Return [x, y] of the center of cell containing provided text 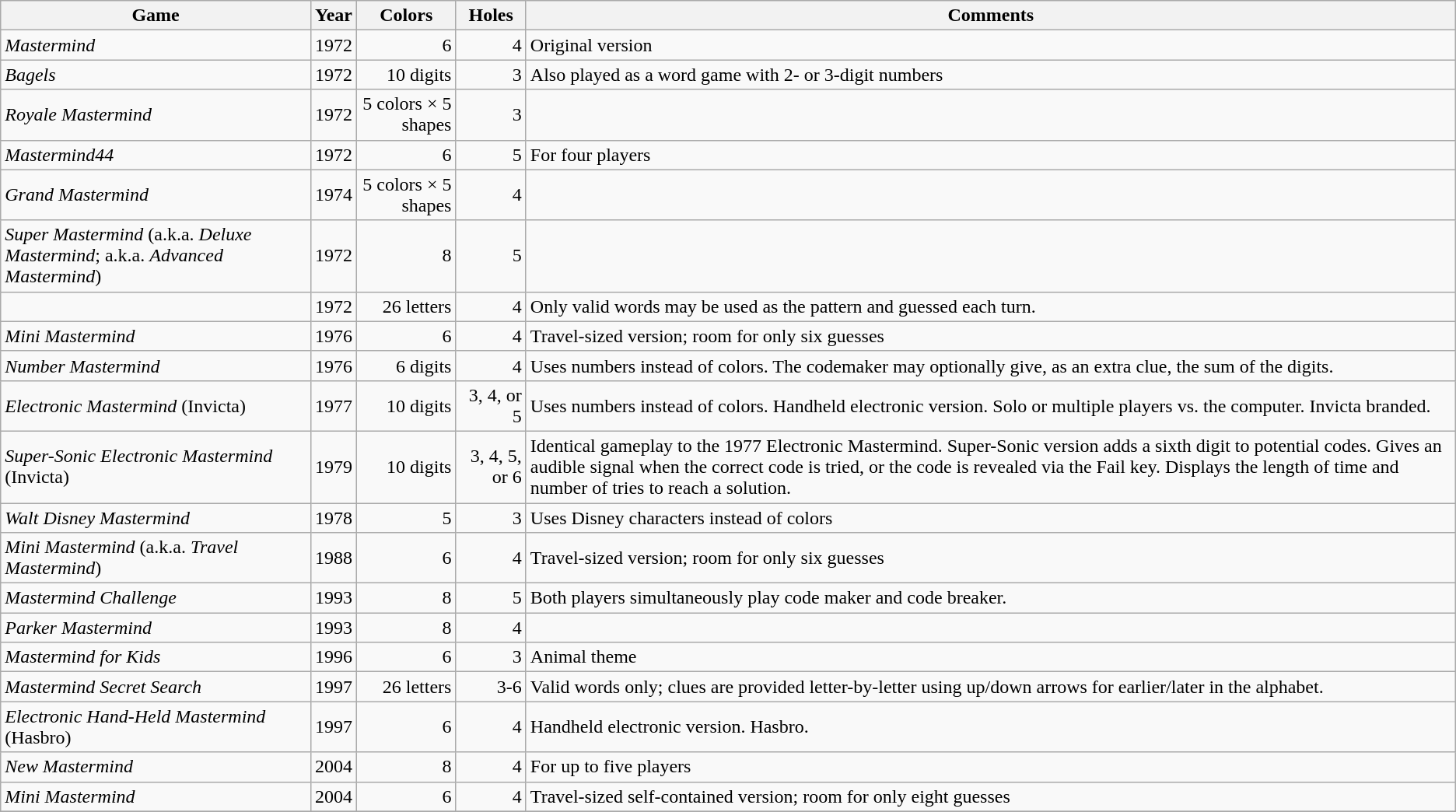
Mastermind44 [156, 155]
Parker Mastermind [156, 628]
1978 [333, 517]
1979 [333, 467]
Game [156, 16]
Mastermind Secret Search [156, 687]
Bagels [156, 75]
Royale Mastermind [156, 115]
For four players [991, 155]
Both players simultaneously play code maker and code breaker. [991, 598]
Mastermind for Kids [156, 657]
Grand Mastermind [156, 194]
Comments [991, 16]
Mastermind Challenge [156, 598]
Holes [491, 16]
Electronic Hand-Held Mastermind (Hasbro) [156, 726]
Year [333, 16]
Mastermind [156, 45]
Uses numbers instead of colors. Handheld electronic version. Solo or multiple players vs. the computer. Invicta branded. [991, 406]
Mini Mastermind (a.k.a. Travel Mastermind) [156, 558]
Handheld electronic version. Hasbro. [991, 726]
Travel-sized self-contained version; room for only eight guesses [991, 796]
Number Mastermind [156, 366]
For up to five players [991, 767]
Super Mastermind (a.k.a. Deluxe Mastermind; a.k.a. Advanced Mastermind) [156, 256]
Valid words only; clues are provided letter-by-letter using up/down arrows for earlier/later in the alphabet. [991, 687]
1974 [333, 194]
1988 [333, 558]
6 digits [406, 366]
3, 4, or 5 [491, 406]
Animal theme [991, 657]
3-6 [491, 687]
Colors [406, 16]
Only valid words may be used as the pattern and guessed each turn. [991, 306]
Original version [991, 45]
New Mastermind [156, 767]
Electronic Mastermind (Invicta) [156, 406]
Uses numbers instead of colors. The codemaker may optionally give, as an extra clue, the sum of the digits. [991, 366]
Also played as a word game with 2- or 3-digit numbers [991, 75]
Uses Disney characters instead of colors [991, 517]
1977 [333, 406]
Walt Disney Mastermind [156, 517]
Super-Sonic Electronic Mastermind (Invicta) [156, 467]
3, 4, 5, or 6 [491, 467]
1996 [333, 657]
